Find where the given text appears and provide that cell's center as (x, y) coordinate. 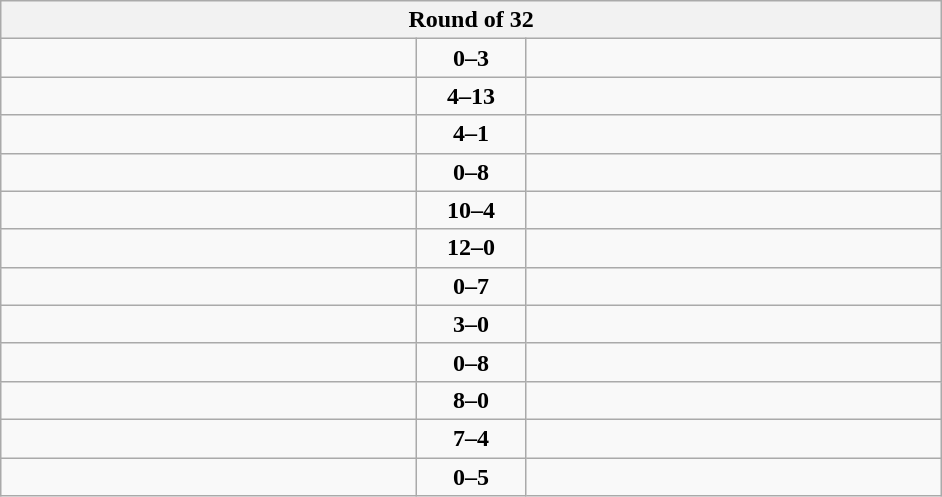
4–1 (472, 134)
0–3 (472, 58)
3–0 (472, 324)
10–4 (472, 210)
8–0 (472, 400)
0–7 (472, 286)
4–13 (472, 96)
0–5 (472, 477)
12–0 (472, 248)
Round of 32 (472, 20)
7–4 (472, 438)
